Locate the cell with the specified text and output its (X, Y) center coordinate. 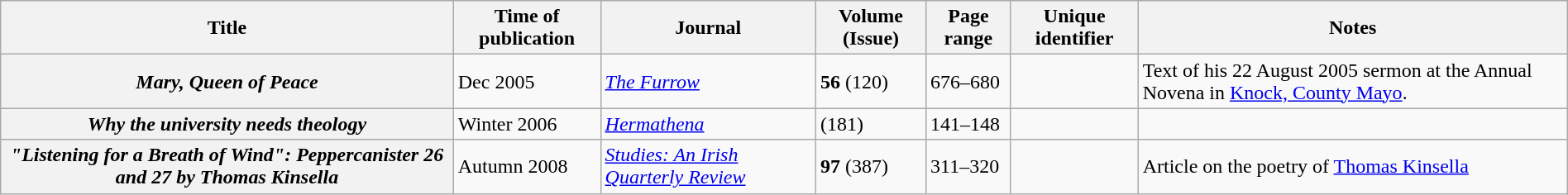
Text of his 22 August 2005 sermon at the Annual Novena in Knock, County Mayo. (1353, 81)
Winter 2006 (527, 124)
Why the university needs theology (227, 124)
Title (227, 28)
"Listening for a Breath of Wind": Peppercanister 26 and 27 by Thomas Kinsella (227, 167)
Studies: An Irish Quarterly Review (708, 167)
Time of publication (527, 28)
141–148 (969, 124)
Dec 2005 (527, 81)
676–680 (969, 81)
Journal (708, 28)
Unique identifier (1074, 28)
(181) (872, 124)
56 (120) (872, 81)
311–320 (969, 167)
Hermathena (708, 124)
Page range (969, 28)
Volume (Issue) (872, 28)
Autumn 2008 (527, 167)
The Furrow (708, 81)
Notes (1353, 28)
Mary, Queen of Peace (227, 81)
Article on the poetry of Thomas Kinsella (1353, 167)
97 (387) (872, 167)
